Identify which cell holds the provided text, then report its (x, y) central coordinate. 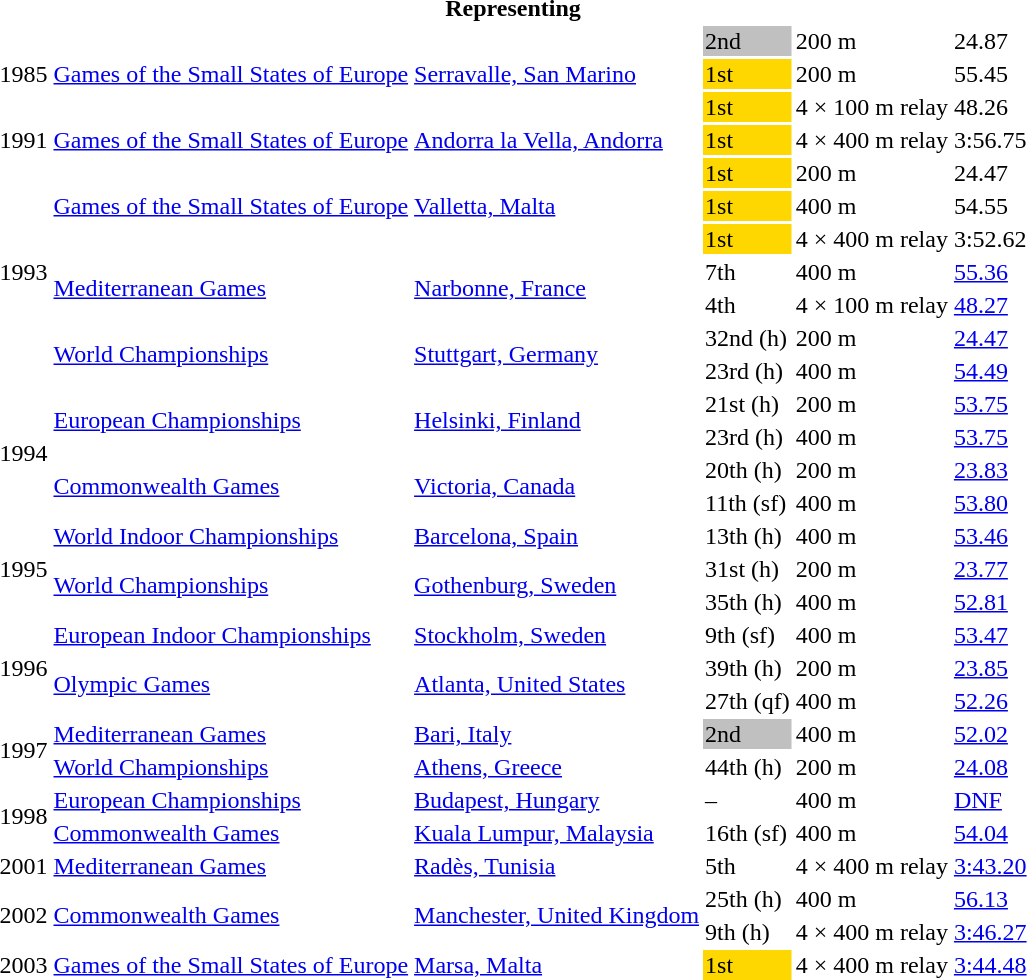
Victoria, Canada (557, 486)
11th (sf) (748, 503)
Olympic Games (231, 684)
– (748, 800)
35th (h) (748, 602)
16th (sf) (748, 833)
Bari, Italy (557, 734)
World Indoor Championships (231, 536)
4th (748, 305)
44th (h) (748, 767)
27th (qf) (748, 701)
Stuttgart, Germany (557, 354)
Helsinki, Finland (557, 420)
39th (h) (748, 668)
5th (748, 866)
13th (h) (748, 536)
Stockholm, Sweden (557, 635)
Marsa, Malta (557, 965)
7th (748, 272)
European Indoor Championships (231, 635)
Manchester, United Kingdom (557, 916)
Radès, Tunisia (557, 866)
Atlanta, United States (557, 684)
Kuala Lumpur, Malaysia (557, 833)
21st (h) (748, 404)
Barcelona, Spain (557, 536)
9th (h) (748, 932)
Andorra la Vella, Andorra (557, 140)
Gothenburg, Sweden (557, 586)
Serravalle, San Marino (557, 74)
20th (h) (748, 470)
32nd (h) (748, 338)
31st (h) (748, 569)
9th (sf) (748, 635)
Budapest, Hungary (557, 800)
Narbonne, France (557, 288)
25th (h) (748, 899)
Valletta, Malta (557, 206)
Athens, Greece (557, 767)
